Determine the [x, y] coordinate at the center of the cell enclosing the given text.  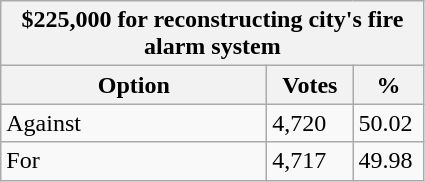
4,717 [310, 161]
Votes [310, 85]
For [134, 161]
Against [134, 123]
4,720 [310, 123]
49.98 [388, 161]
% [388, 85]
Option [134, 85]
$225,000 for reconstructing city's fire alarm system [212, 34]
50.02 [388, 123]
